Determine the [x, y] coordinate at the center of the cell enclosing the given text.  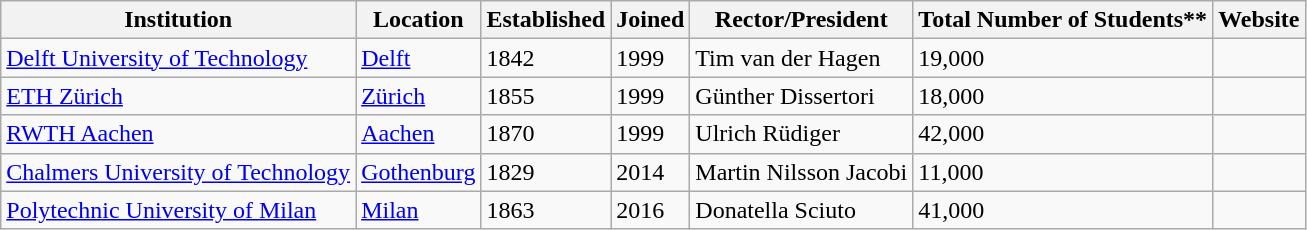
Günther Dissertori [802, 96]
Tim van der Hagen [802, 58]
Zürich [418, 96]
Donatella Sciuto [802, 210]
42,000 [1063, 134]
1863 [546, 210]
Milan [418, 210]
Institution [178, 20]
Location [418, 20]
Martin Nilsson Jacobi [802, 172]
Ulrich Rüdiger [802, 134]
18,000 [1063, 96]
Rector/President [802, 20]
Delft University of Technology [178, 58]
Joined [650, 20]
2016 [650, 210]
Established [546, 20]
1855 [546, 96]
Total Number of Students** [1063, 20]
1870 [546, 134]
41,000 [1063, 210]
2014 [650, 172]
Gothenburg [418, 172]
Chalmers University of Technology [178, 172]
Aachen [418, 134]
1842 [546, 58]
RWTH Aachen [178, 134]
1829 [546, 172]
11,000 [1063, 172]
Polytechnic University of Milan [178, 210]
Delft [418, 58]
ETH Zürich [178, 96]
Website [1259, 20]
19,000 [1063, 58]
